From the cell containing the given text, extract its center point as [X, Y] coordinate. 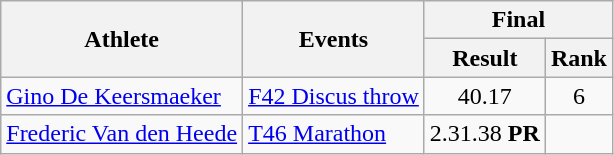
F42 Discus throw [334, 96]
6 [578, 96]
Result [484, 58]
2.31.38 PR [484, 134]
Athlete [122, 39]
40.17 [484, 96]
Gino De Keersmaeker [122, 96]
Final [518, 20]
Events [334, 39]
T46 Marathon [334, 134]
Rank [578, 58]
Frederic Van den Heede [122, 134]
